Extract the (x, y) coordinate from the center of the cell holding the provided text.  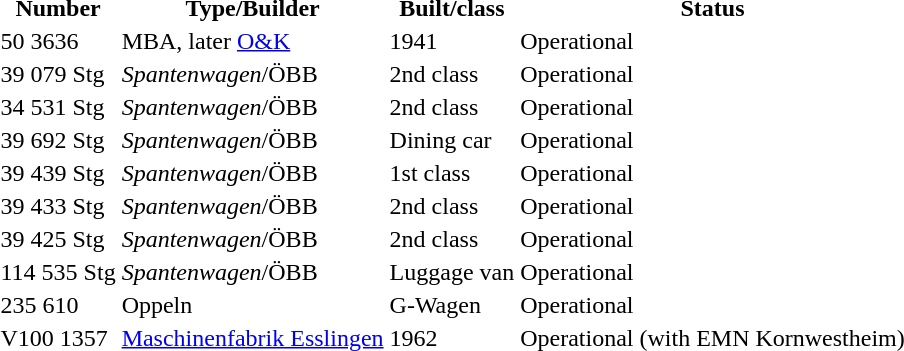
Dining car (452, 140)
MBA, later O&K (252, 41)
G-Wagen (452, 305)
1941 (452, 41)
Oppeln (252, 305)
Luggage van (452, 272)
1st class (452, 173)
